Provide the (x, y) coordinate of the cell's center where the given text is located.  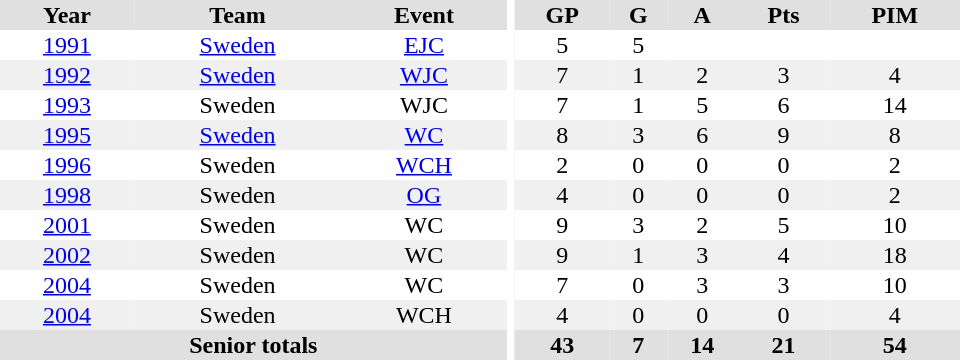
1998 (67, 195)
Senior totals (254, 345)
1992 (67, 75)
21 (784, 345)
2002 (67, 255)
Team (238, 15)
Event (424, 15)
OG (424, 195)
GP (562, 15)
1991 (67, 45)
EJC (424, 45)
G (638, 15)
1996 (67, 165)
Year (67, 15)
18 (895, 255)
PIM (895, 15)
43 (562, 345)
1995 (67, 135)
Pts (784, 15)
A (702, 15)
1993 (67, 105)
2001 (67, 225)
54 (895, 345)
